Determine the (X, Y) coordinate at the center of the cell enclosing the given text.  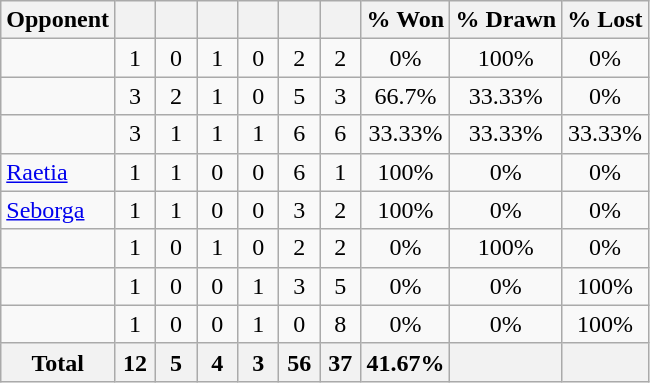
% Won (406, 20)
12 (136, 362)
Opponent (58, 20)
Raetia (58, 172)
% Lost (605, 20)
8 (340, 324)
56 (300, 362)
66.7% (406, 96)
37 (340, 362)
41.67% (406, 362)
Total (58, 362)
Seborga (58, 210)
% Drawn (506, 20)
4 (218, 362)
